Output the (X, Y) coordinate of the center of the cell containing the given text.  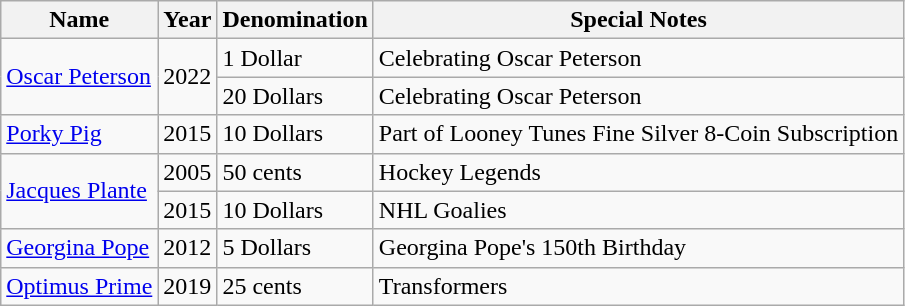
25 cents (295, 286)
Year (188, 20)
2012 (188, 248)
Denomination (295, 20)
Special Notes (638, 20)
Part of Looney Tunes Fine Silver 8-Coin Subscription (638, 134)
Georgina Pope (80, 248)
Porky Pig (80, 134)
2019 (188, 286)
20 Dollars (295, 96)
Oscar Peterson (80, 77)
NHL Goalies (638, 210)
1 Dollar (295, 58)
Georgina Pope's 150th Birthday (638, 248)
2005 (188, 172)
Transformers (638, 286)
5 Dollars (295, 248)
Name (80, 20)
50 cents (295, 172)
Hockey Legends (638, 172)
Jacques Plante (80, 191)
2022 (188, 77)
Optimus Prime (80, 286)
